Search for the cell housing the specified text and yield its [X, Y] center coordinate. 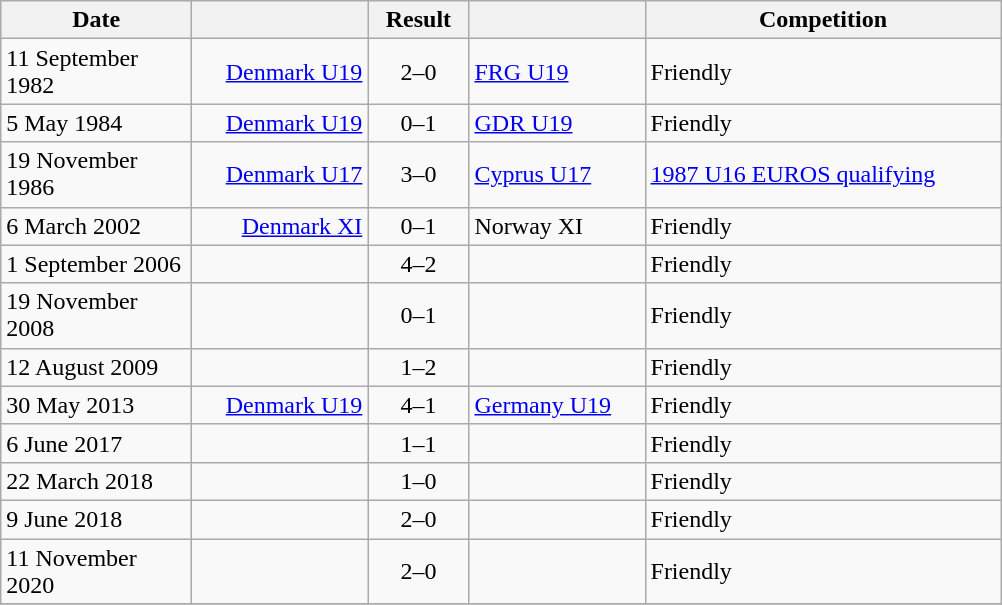
4–1 [418, 405]
22 March 2018 [96, 481]
Date [96, 20]
5 May 1984 [96, 123]
Competition [823, 20]
6 June 2017 [96, 443]
Cyprus U17 [557, 174]
FRG U19 [557, 72]
Denmark XI [280, 226]
4–2 [418, 264]
Result [418, 20]
6 March 2002 [96, 226]
19 November 1986 [96, 174]
9 June 2018 [96, 519]
11 September 1982 [96, 72]
1–1 [418, 443]
3–0 [418, 174]
12 August 2009 [96, 367]
30 May 2013 [96, 405]
1–0 [418, 481]
Norway XI [557, 226]
1–2 [418, 367]
19 November 2008 [96, 316]
11 November 2020 [96, 570]
Germany U19 [557, 405]
1 September 2006 [96, 264]
Denmark U17 [280, 174]
1987 U16 EUROS qualifying [823, 174]
GDR U19 [557, 123]
